Return the (X, Y) coordinate for the center point of the cell that contains the specified text.  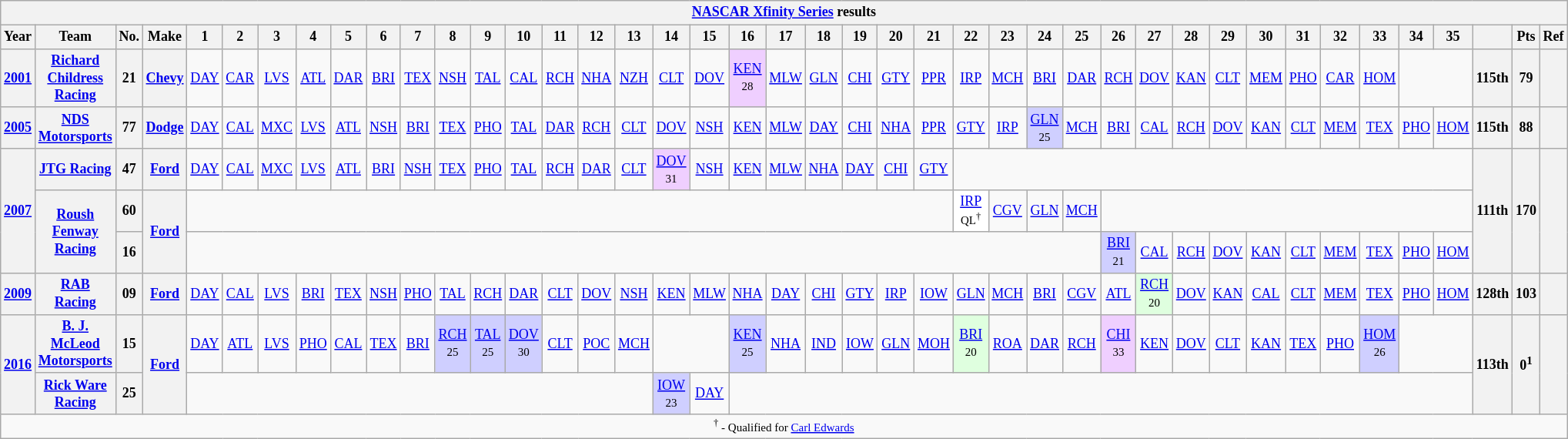
KEN28 (747, 78)
60 (129, 211)
RCH25 (453, 343)
1 (205, 37)
113th (1493, 364)
Roush Fenway Racing (75, 232)
Rick Ware Racing (75, 394)
HOM26 (1379, 343)
ROA (1008, 343)
TAL25 (488, 343)
128th (1493, 293)
13 (634, 37)
† - Qualified for Carl Edwards (784, 427)
6 (383, 37)
26 (1118, 37)
2 (240, 37)
CHI33 (1118, 343)
DOV31 (671, 169)
NZH (634, 78)
8 (453, 37)
Dodge (165, 128)
POC (597, 343)
BRI20 (971, 343)
Pts (1526, 37)
Ref (1553, 37)
Make (165, 37)
3 (277, 37)
IRPQL† (971, 211)
47 (129, 169)
35 (1453, 37)
33 (1379, 37)
JTG Racing (75, 169)
27 (1155, 37)
10 (524, 37)
Richard Childress Racing (75, 78)
11 (560, 37)
31 (1302, 37)
77 (129, 128)
2007 (18, 211)
KEN25 (747, 343)
29 (1228, 37)
NASCAR Xfinity Series results (784, 12)
23 (1008, 37)
IOW23 (671, 394)
DOV30 (524, 343)
24 (1045, 37)
Year (18, 37)
No. (129, 37)
RCH20 (1155, 293)
12 (597, 37)
7 (417, 37)
2001 (18, 78)
103 (1526, 293)
BRI21 (1118, 253)
2016 (18, 364)
IND (824, 343)
Chevy (165, 78)
88 (1526, 128)
111th (1493, 211)
22 (971, 37)
19 (860, 37)
01 (1526, 364)
30 (1266, 37)
2009 (18, 293)
5 (348, 37)
RAB Racing (75, 293)
20 (896, 37)
14 (671, 37)
17 (785, 37)
170 (1526, 211)
GLN25 (1045, 128)
4 (313, 37)
09 (129, 293)
2005 (18, 128)
32 (1340, 37)
28 (1191, 37)
18 (824, 37)
79 (1526, 78)
Team (75, 37)
MOH (934, 343)
34 (1416, 37)
NDS Motorsports (75, 128)
B. J. McLeod Motorsports (75, 343)
9 (488, 37)
